Detect which cell encompasses the target text, then output its (x, y) center coordinate. 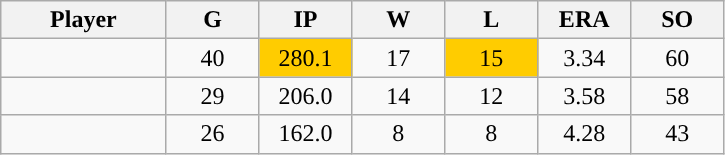
15 (492, 58)
3.34 (584, 58)
3.58 (584, 96)
12 (492, 96)
SO (678, 20)
40 (212, 58)
Player (84, 20)
58 (678, 96)
26 (212, 134)
G (212, 20)
43 (678, 134)
ERA (584, 20)
4.28 (584, 134)
L (492, 20)
29 (212, 96)
IP (306, 20)
162.0 (306, 134)
206.0 (306, 96)
280.1 (306, 58)
W (398, 20)
14 (398, 96)
17 (398, 58)
60 (678, 58)
